Pinpoint the cell where the given text exists, returning its (x, y) midpoint coordinate. 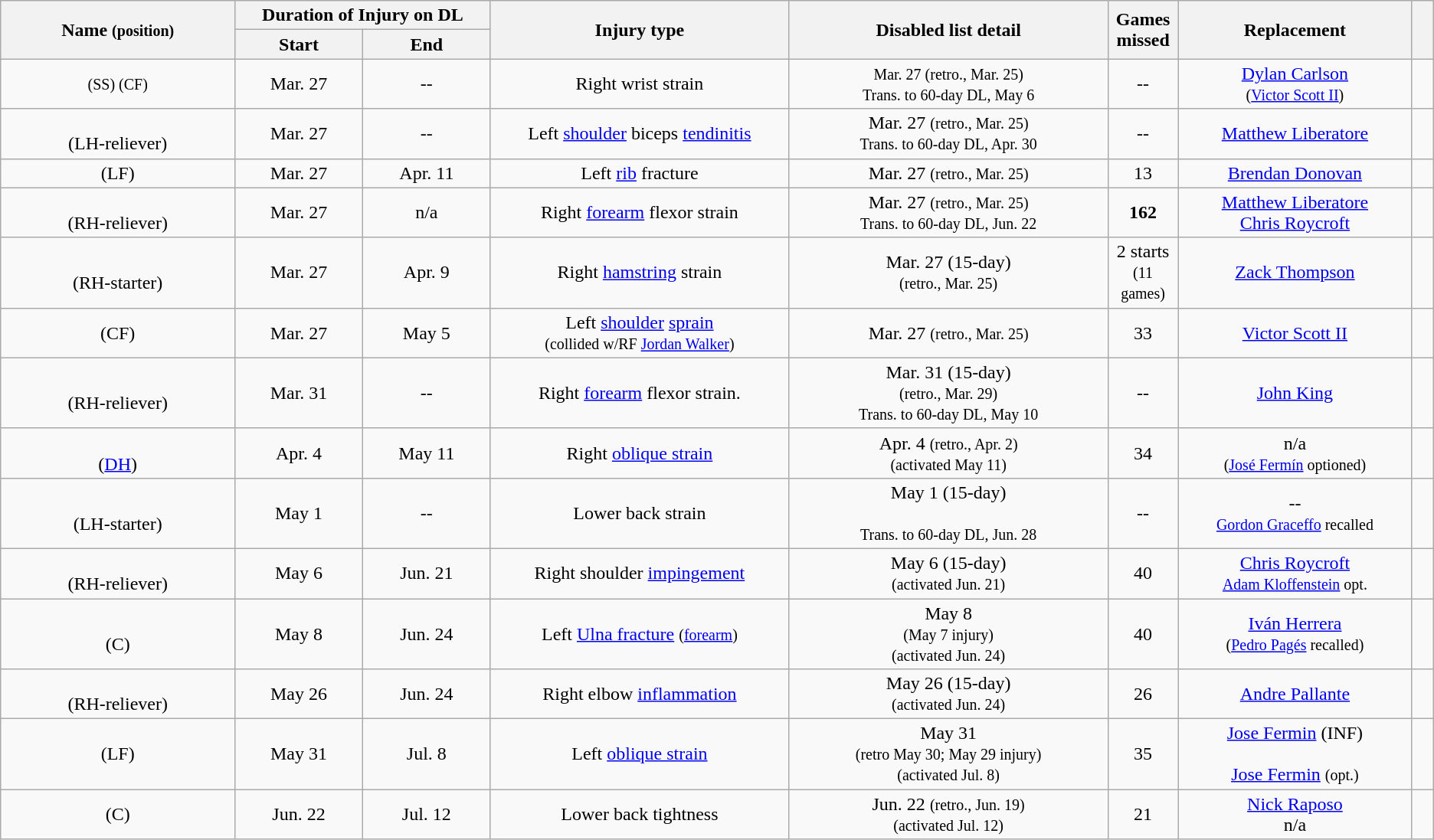
Jul. 8 (426, 754)
Lower back tightness (639, 815)
Jose Fermin (INF) Jose Fermin (opt.) (1295, 754)
(RH-starter) (118, 273)
n/a (José Fermín optioned) (1295, 453)
33 (1143, 332)
Right elbow inflammation (639, 694)
13 (1143, 173)
End (426, 44)
34 (1143, 453)
Left oblique strain (639, 754)
Matthew Liberatore Chris Roycroft (1295, 213)
Right forearm flexor strain. (639, 393)
Mar. 27 (retro., Mar. 25) Trans. to 60-day DL, Apr. 30 (948, 133)
Apr. 9 (426, 273)
35 (1143, 754)
2 starts (11 games) (1143, 273)
Start (299, 44)
Left shoulder sprain (collided w/RF Jordan Walker) (639, 332)
May 31 (retro May 30; May 29 injury) (activated Jul. 8) (948, 754)
Mar. 27 (retro., Mar. 25) Trans. to 60-day DL, Jun. 22 (948, 213)
Apr. 11 (426, 173)
Jun. 22 (retro., Jun. 19) (activated Jul. 12) (948, 815)
Victor Scott II (1295, 332)
Apr. 4 (299, 453)
May 6 (299, 573)
Nick Raposo n/a (1295, 815)
Injury type (639, 30)
26 (1143, 694)
May 11 (426, 453)
Games missed (1143, 30)
Right wrist strain (639, 84)
Mar. 27 (15-day) (retro., Mar. 25) (948, 273)
May 26 (299, 694)
Name (position) (118, 30)
Replacement (1295, 30)
Apr. 4 (retro., Apr. 2) (activated May 11) (948, 453)
Mar. 31 (299, 393)
(LH-starter) (118, 513)
John King (1295, 393)
Left rib fracture (639, 173)
Mar. 27 (retro., Mar. 25) Trans. to 60-day DL, May 6 (948, 84)
-- Gordon Graceffo recalled (1295, 513)
Jun. 22 (299, 815)
Right hamstring strain (639, 273)
Right shoulder impingement (639, 573)
(CF) (118, 332)
(SS) (CF) (118, 84)
May 8 (May 7 injury) (activated Jun. 24) (948, 634)
May 1 (299, 513)
Andre Pallante (1295, 694)
(LH-reliever) (118, 133)
Matthew Liberatore (1295, 133)
Left Ulna fracture (forearm) (639, 634)
Disabled list detail (948, 30)
May 26 (15-day) (activated Jun. 24) (948, 694)
Right forearm flexor strain (639, 213)
Right oblique strain (639, 453)
(DH) (118, 453)
n/a (426, 213)
May 31 (299, 754)
162 (1143, 213)
Iván Herrera (Pedro Pagés recalled) (1295, 634)
Zack Thompson (1295, 273)
Lower back strain (639, 513)
May 5 (426, 332)
Mar. 31 (15-day) (retro., Mar. 29) Trans. to 60-day DL, May 10 (948, 393)
May 6 (15-day) (activated Jun. 21) (948, 573)
Jun. 21 (426, 573)
Chris Roycroft Adam Kloffenstein opt. (1295, 573)
May 8 (299, 634)
Duration of Injury on DL (363, 15)
Brendan Donovan (1295, 173)
May 1 (15-day) Trans. to 60-day DL, Jun. 28 (948, 513)
Jul. 12 (426, 815)
Dylan Carlson (Victor Scott II) (1295, 84)
Left shoulder biceps tendinitis (639, 133)
21 (1143, 815)
